Determine the (X, Y) coordinate at the center of the cell enclosing the given text.  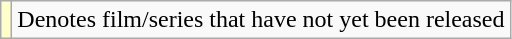
Denotes film/series that have not yet been released (261, 20)
